From the cell containing the given text, extract its center point as (X, Y) coordinate. 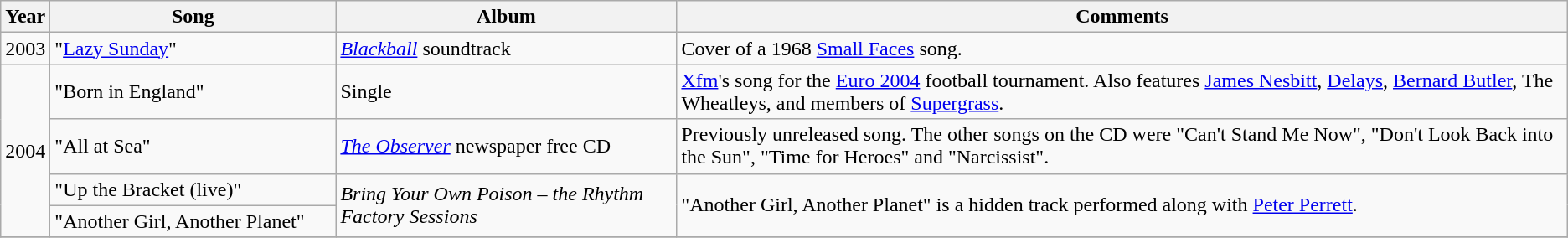
"Lazy Sunday" (193, 49)
Xfm's song for the Euro 2004 football tournament. Also features James Nesbitt, Delays, Bernard Butler, The Wheatleys, and members of Supergrass. (1122, 92)
"Up the Bracket (live)" (193, 189)
"All at Sea" (193, 146)
Single (506, 92)
"Another Girl, Another Planet" (193, 221)
Year (25, 17)
Cover of a 1968 Small Faces song. (1122, 49)
Comments (1122, 17)
2004 (25, 151)
Blackball soundtrack (506, 49)
Song (193, 17)
2003 (25, 49)
The Observer newspaper free CD (506, 146)
"Another Girl, Another Planet" is a hidden track performed along with Peter Perrett. (1122, 205)
"Born in England" (193, 92)
Bring Your Own Poison – the Rhythm Factory Sessions (506, 205)
Previously unreleased song. The other songs on the CD were "Can't Stand Me Now", "Don't Look Back into the Sun", "Time for Heroes" and "Narcissist". (1122, 146)
Album (506, 17)
